Provide the (x, y) coordinate of the cell's center where the given text is located.  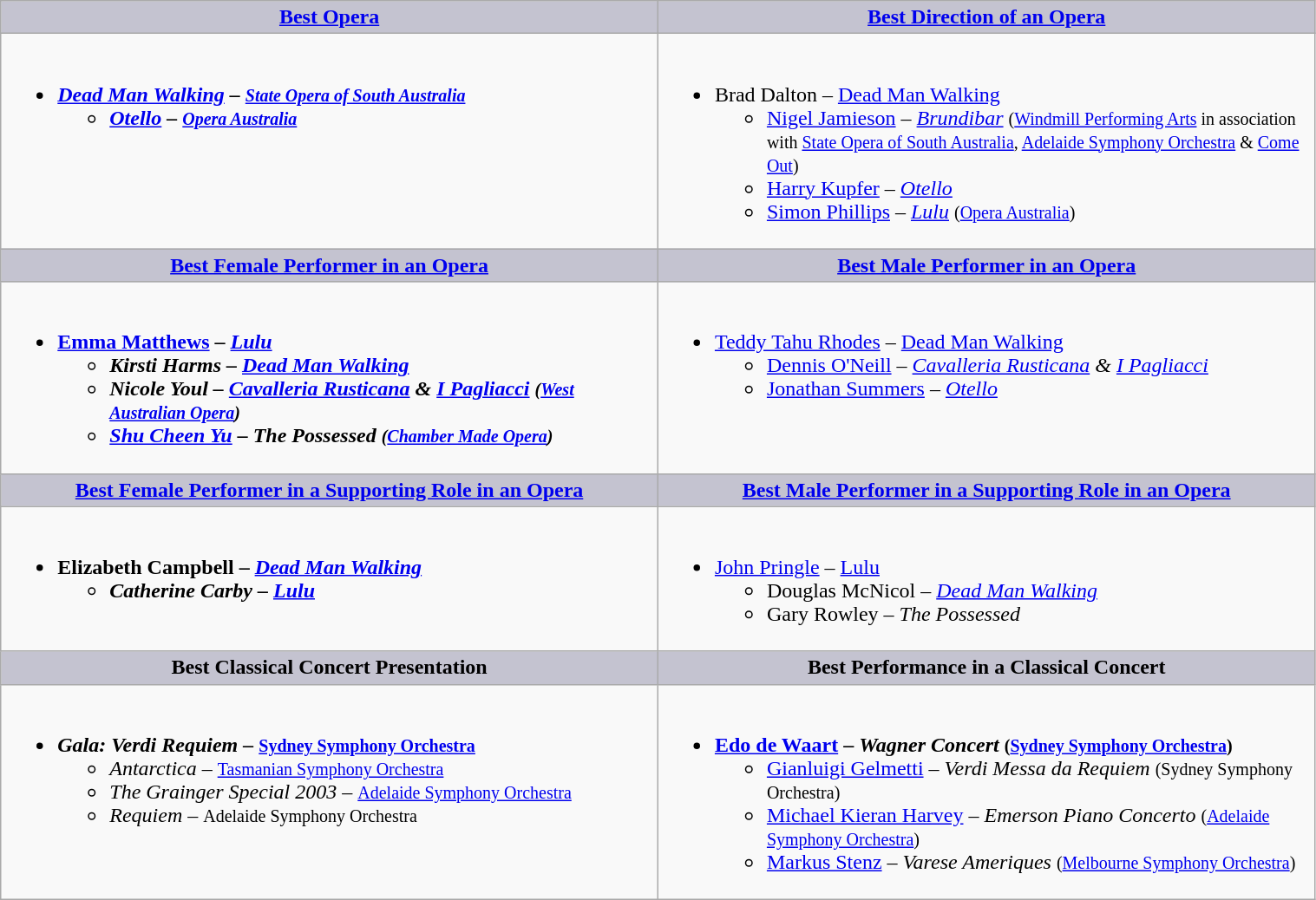
Best Male Performer in an Opera (986, 265)
Best Opera (330, 17)
Best Female Performer in an Opera (330, 265)
Best Classical Concert Presentation (330, 668)
Dead Man Walking – State Opera of South AustraliaOtello – Opera Australia (330, 141)
Elizabeth Campbell – Dead Man WalkingCatherine Carby – Lulu (330, 579)
Teddy Tahu Rhodes – Dead Man WalkingDennis O'Neill – Cavalleria Rusticana & I PagliacciJonathan Summers – Otello (986, 378)
John Pringle – LuluDouglas McNicol – Dead Man WalkingGary Rowley – The Possessed (986, 579)
Best Direction of an Opera (986, 17)
Best Performance in a Classical Concert (986, 668)
Best Male Performer in a Supporting Role in an Opera (986, 490)
Best Female Performer in a Supporting Role in an Opera (330, 490)
